Pinpoint the cell where the given text exists, returning its (X, Y) midpoint coordinate. 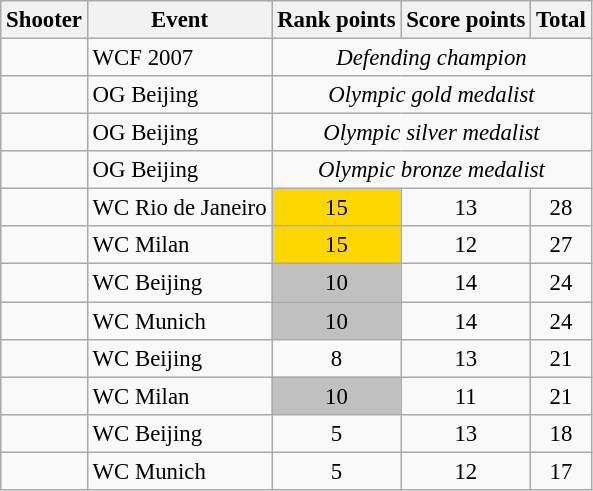
Olympic bronze medalist (432, 170)
Total (561, 20)
27 (561, 245)
17 (561, 471)
Event (180, 20)
WCF 2007 (180, 58)
WC Rio de Janeiro (180, 208)
Defending champion (432, 58)
Rank points (336, 20)
28 (561, 208)
8 (336, 358)
Score points (466, 20)
Olympic gold medalist (432, 95)
Shooter (44, 20)
Olympic silver medalist (432, 133)
18 (561, 433)
11 (466, 396)
